Provide the (x, y) coordinate of the cell's center where the given text is located.  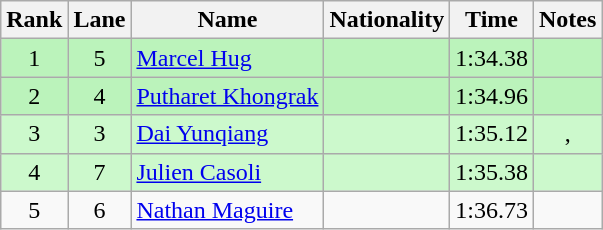
, (567, 134)
1:35.12 (492, 134)
1:34.96 (492, 96)
Name (228, 20)
1:36.73 (492, 210)
Dai Yunqiang (228, 134)
Notes (567, 20)
Nationality (387, 20)
Lane (100, 20)
Nathan Maguire (228, 210)
1:35.38 (492, 172)
Marcel Hug (228, 58)
Rank (34, 20)
1:34.38 (492, 58)
6 (100, 210)
2 (34, 96)
Julien Casoli (228, 172)
Time (492, 20)
7 (100, 172)
1 (34, 58)
Putharet Khongrak (228, 96)
